Output the [X, Y] coordinate of the center of the cell containing the given text.  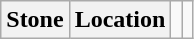
Location [120, 20]
Stone [35, 20]
